Return the (X, Y) coordinate for the center point of the cell that contains the specified text.  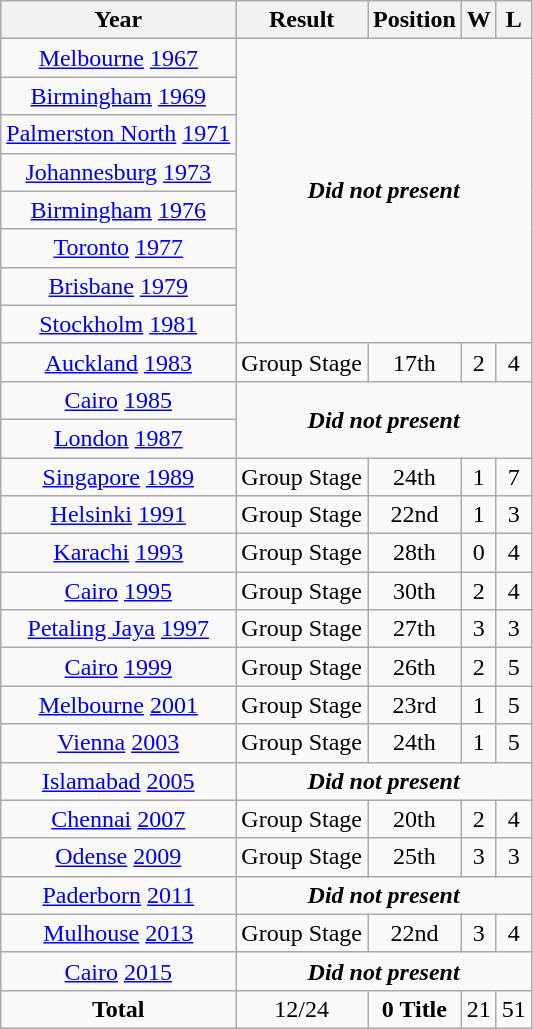
25th (415, 857)
0 (478, 553)
30th (415, 591)
Petaling Jaya 1997 (118, 629)
Brisbane 1979 (118, 286)
Total (118, 1009)
7 (514, 477)
London 1987 (118, 438)
Position (415, 20)
Stockholm 1981 (118, 324)
Cairo 1985 (118, 400)
Odense 2009 (118, 857)
12/24 (302, 1009)
Toronto 1977 (118, 248)
51 (514, 1009)
26th (415, 667)
28th (415, 553)
27th (415, 629)
Cairo 2015 (118, 971)
Year (118, 20)
Mulhouse 2013 (118, 933)
Chennai 2007 (118, 819)
23rd (415, 705)
21 (478, 1009)
Auckland 1983 (118, 362)
Palmerston North 1971 (118, 134)
L (514, 20)
Vienna 2003 (118, 743)
20th (415, 819)
Melbourne 1967 (118, 58)
Birmingham 1969 (118, 96)
Johannesburg 1973 (118, 172)
Helsinki 1991 (118, 515)
Islamabad 2005 (118, 781)
Paderborn 2011 (118, 895)
Cairo 1999 (118, 667)
Karachi 1993 (118, 553)
0 Title (415, 1009)
Cairo 1995 (118, 591)
Result (302, 20)
Melbourne 2001 (118, 705)
17th (415, 362)
Singapore 1989 (118, 477)
W (478, 20)
Birmingham 1976 (118, 210)
